Pinpoint the cell where the given text exists, returning its (X, Y) midpoint coordinate. 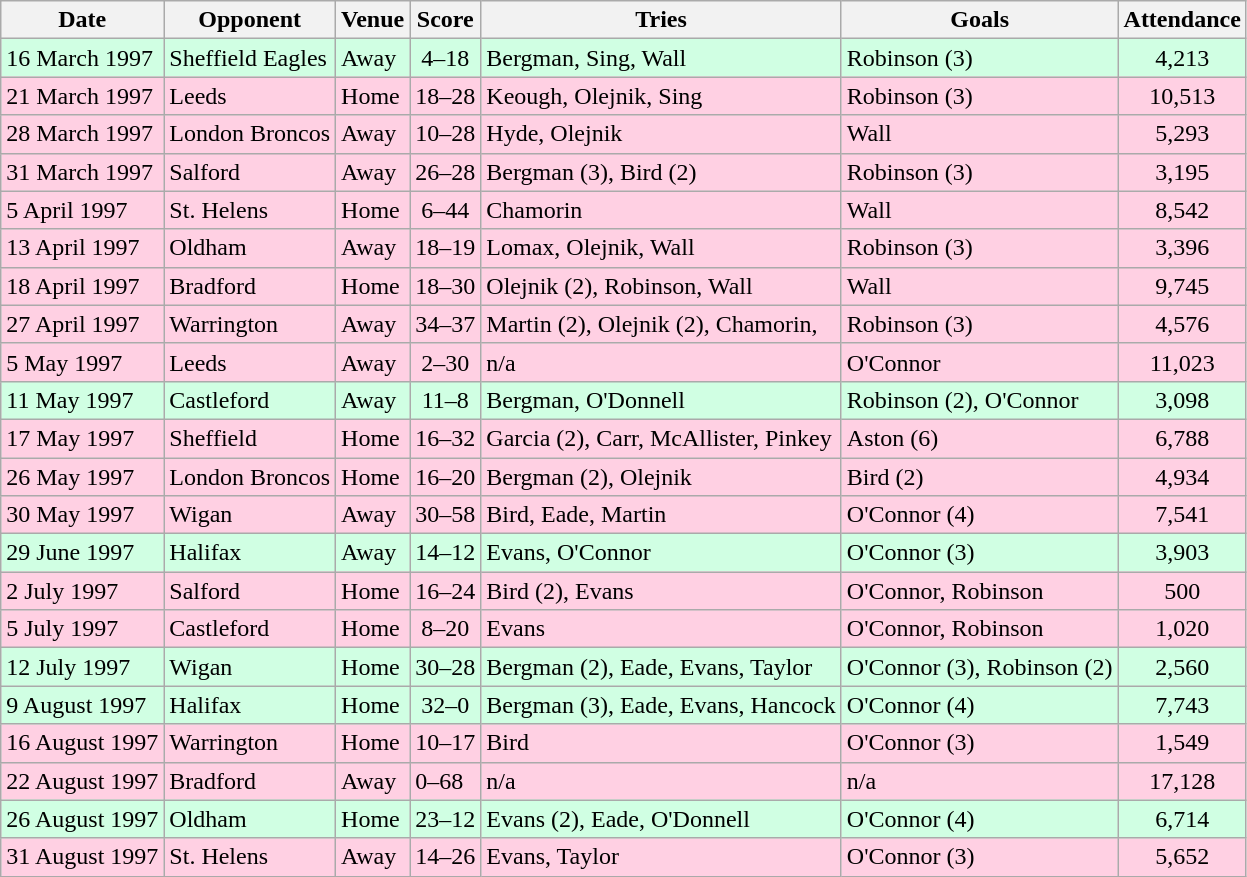
13 April 1997 (82, 248)
Sheffield Eagles (250, 58)
5,293 (1182, 134)
27 April 1997 (82, 324)
6–44 (446, 210)
16–32 (446, 438)
Aston (6) (980, 438)
Bergman (3), Bird (2) (661, 172)
Hyde, Olejnik (661, 134)
12 July 1997 (82, 667)
O'Connor (980, 362)
10,513 (1182, 96)
8–20 (446, 629)
5 July 1997 (82, 629)
Garcia (2), Carr, McAllister, Pinkey (661, 438)
500 (1182, 591)
10–28 (446, 134)
11–8 (446, 400)
Bergman, O'Donnell (661, 400)
9,745 (1182, 286)
Bergman (2), Eade, Evans, Taylor (661, 667)
Bird, Eade, Martin (661, 515)
4,213 (1182, 58)
6,788 (1182, 438)
Venue (373, 20)
7,743 (1182, 705)
21 March 1997 (82, 96)
29 June 1997 (82, 553)
Evans, O'Connor (661, 553)
14–26 (446, 857)
5 May 1997 (82, 362)
17,128 (1182, 781)
Bird (2), Evans (661, 591)
Lomax, Olejnik, Wall (661, 248)
11 May 1997 (82, 400)
11,023 (1182, 362)
30–28 (446, 667)
23–12 (446, 819)
Evans (2), Eade, O'Donnell (661, 819)
Bergman (3), Eade, Evans, Hancock (661, 705)
Chamorin (661, 210)
26 August 1997 (82, 819)
1,549 (1182, 743)
32–0 (446, 705)
2 July 1997 (82, 591)
Robinson (2), O'Connor (980, 400)
Bergman (2), Olejnik (661, 477)
2–30 (446, 362)
5,652 (1182, 857)
18–19 (446, 248)
6,714 (1182, 819)
9 August 1997 (82, 705)
5 April 1997 (82, 210)
4–18 (446, 58)
4,576 (1182, 324)
7,541 (1182, 515)
Tries (661, 20)
Attendance (1182, 20)
Bird (661, 743)
Score (446, 20)
Bird (2) (980, 477)
1,020 (1182, 629)
26 May 1997 (82, 477)
28 March 1997 (82, 134)
2,560 (1182, 667)
O'Connor (3), Robinson (2) (980, 667)
Evans, Taylor (661, 857)
3,195 (1182, 172)
4,934 (1182, 477)
22 August 1997 (82, 781)
0–68 (446, 781)
Keough, Olejnik, Sing (661, 96)
18 April 1997 (82, 286)
Martin (2), Olejnik (2), Chamorin, (661, 324)
14–12 (446, 553)
8,542 (1182, 210)
18–28 (446, 96)
34–37 (446, 324)
16–24 (446, 591)
18–30 (446, 286)
Bergman, Sing, Wall (661, 58)
3,396 (1182, 248)
Opponent (250, 20)
3,903 (1182, 553)
16–20 (446, 477)
31 March 1997 (82, 172)
16 August 1997 (82, 743)
Sheffield (250, 438)
Olejnik (2), Robinson, Wall (661, 286)
Goals (980, 20)
Evans (661, 629)
16 March 1997 (82, 58)
30–58 (446, 515)
17 May 1997 (82, 438)
26–28 (446, 172)
Date (82, 20)
31 August 1997 (82, 857)
10–17 (446, 743)
30 May 1997 (82, 515)
3,098 (1182, 400)
